Identify which cell holds the provided text, then report its (X, Y) central coordinate. 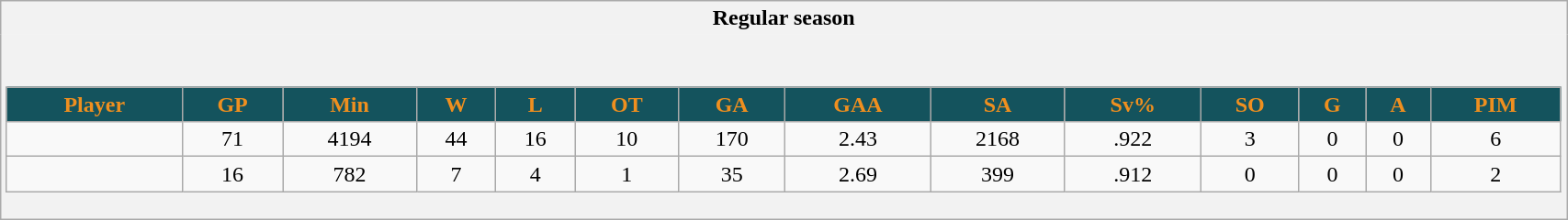
G (1332, 104)
GAA (858, 104)
Min (350, 104)
4 (536, 174)
10 (626, 139)
Player (94, 104)
Sv% (1134, 104)
2.69 (858, 174)
782 (350, 174)
399 (998, 174)
6 (1495, 139)
7 (456, 174)
3 (1250, 139)
71 (231, 139)
GA (732, 104)
GP (231, 104)
170 (732, 139)
L (536, 104)
2168 (998, 139)
4194 (350, 139)
2 (1495, 174)
Regular season (784, 18)
PIM (1495, 104)
1 (626, 174)
W (456, 104)
35 (732, 174)
SO (1250, 104)
SA (998, 104)
Player GP Min W L OT GA GAA SA Sv% SO G A PIM 71 4194 44 16 10 170 2.43 2168 .922 3 0 0 6 16 782 7 4 1 35 2.69 399 .912 0 0 0 2 (784, 126)
.912 (1134, 174)
OT (626, 104)
A (1398, 104)
44 (456, 139)
.922 (1134, 139)
2.43 (858, 139)
